Provide the [x, y] coordinate of the cell's center where the given text is located.  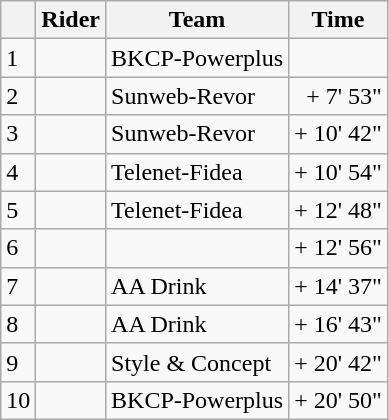
+ 16' 43" [338, 324]
5 [18, 210]
Time [338, 20]
6 [18, 248]
+ 10' 42" [338, 134]
+ 14' 37" [338, 286]
+ 10' 54" [338, 172]
+ 20' 42" [338, 362]
3 [18, 134]
7 [18, 286]
8 [18, 324]
2 [18, 96]
+ 7' 53" [338, 96]
+ 12' 56" [338, 248]
1 [18, 58]
9 [18, 362]
+ 20' 50" [338, 400]
Style & Concept [198, 362]
10 [18, 400]
4 [18, 172]
+ 12' 48" [338, 210]
Rider [71, 20]
Team [198, 20]
